For the text-containing cell, return its midpoint in (X, Y) coordinate format. 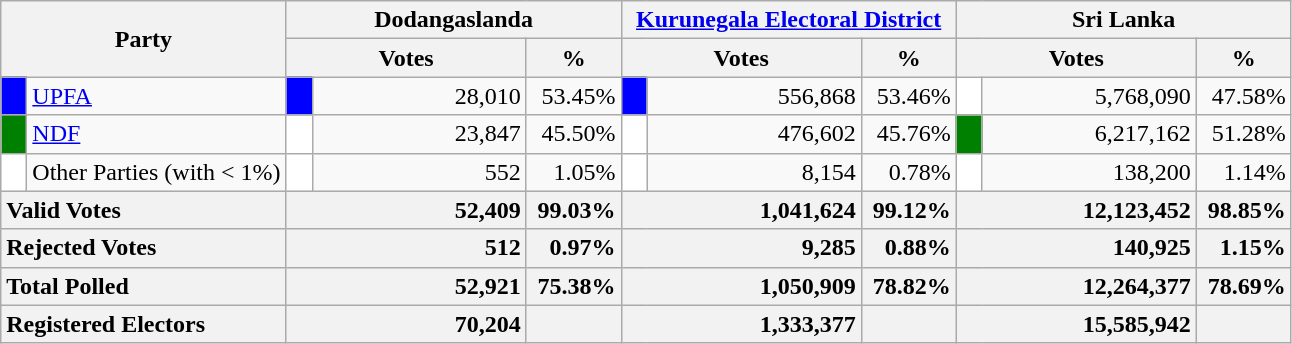
1,050,909 (741, 286)
98.85% (1244, 210)
476,602 (754, 134)
9,285 (741, 248)
47.58% (1244, 96)
53.46% (908, 96)
Kurunegala Electoral District (788, 20)
15,585,942 (1076, 324)
6,217,162 (1089, 134)
Registered Electors (144, 324)
0.78% (908, 172)
99.12% (908, 210)
12,264,377 (1076, 286)
Dodangaslanda (454, 20)
52,409 (406, 210)
1,041,624 (741, 210)
1,333,377 (741, 324)
556,868 (754, 96)
1.14% (1244, 172)
Other Parties (with < 1%) (156, 172)
23,847 (419, 134)
Rejected Votes (144, 248)
UPFA (156, 96)
0.88% (908, 248)
Party (144, 39)
70,204 (406, 324)
78.69% (1244, 286)
NDF (156, 134)
Valid Votes (144, 210)
552 (419, 172)
52,921 (406, 286)
28,010 (419, 96)
140,925 (1076, 248)
Total Polled (144, 286)
512 (406, 248)
99.03% (574, 210)
0.97% (574, 248)
8,154 (754, 172)
45.76% (908, 134)
138,200 (1089, 172)
53.45% (574, 96)
75.38% (574, 286)
12,123,452 (1076, 210)
78.82% (908, 286)
51.28% (1244, 134)
5,768,090 (1089, 96)
1.15% (1244, 248)
45.50% (574, 134)
Sri Lanka (1124, 20)
1.05% (574, 172)
